Identify which cell holds the provided text, then report its [x, y] central coordinate. 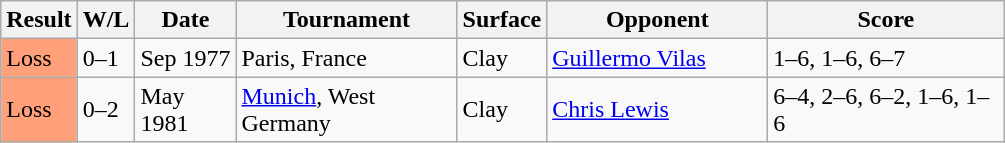
W/L [106, 20]
Tournament [346, 20]
1–6, 1–6, 6–7 [886, 58]
Date [186, 20]
Chris Lewis [658, 110]
Surface [502, 20]
Guillermo Vilas [658, 58]
6–4, 2–6, 6–2, 1–6, 1–6 [886, 110]
Sep 1977 [186, 58]
Score [886, 20]
Opponent [658, 20]
May 1981 [186, 110]
Paris, France [346, 58]
0–1 [106, 58]
Result [39, 20]
Munich, West Germany [346, 110]
0–2 [106, 110]
